Find where the given text appears and provide that cell's center as (X, Y) coordinate. 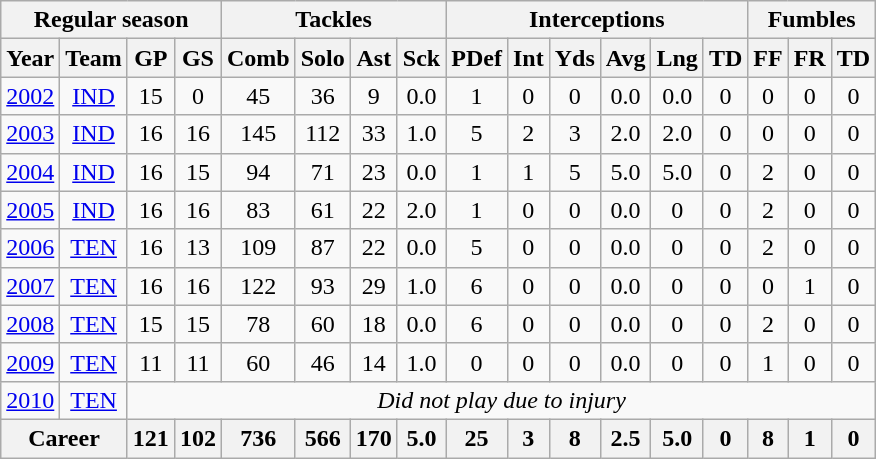
13 (198, 248)
Comb (258, 58)
Team (94, 58)
Did not play due to injury (501, 400)
46 (322, 362)
14 (374, 362)
83 (258, 210)
Career (64, 438)
71 (322, 172)
102 (198, 438)
2004 (30, 172)
FR (810, 58)
2003 (30, 134)
2008 (30, 324)
Solo (322, 58)
Yds (574, 58)
2002 (30, 96)
2007 (30, 286)
2.5 (626, 438)
78 (258, 324)
23 (374, 172)
121 (150, 438)
Fumbles (812, 20)
94 (258, 172)
GP (150, 58)
Lng (677, 58)
18 (374, 324)
Tackles (333, 20)
2006 (30, 248)
Interceptions (597, 20)
2010 (30, 400)
29 (374, 286)
FF (768, 58)
33 (374, 134)
PDef (477, 58)
109 (258, 248)
122 (258, 286)
Sck (421, 58)
87 (322, 248)
2009 (30, 362)
Avg (626, 58)
45 (258, 96)
2005 (30, 210)
9 (374, 96)
93 (322, 286)
Ast (374, 58)
Int (528, 58)
36 (322, 96)
GS (198, 58)
25 (477, 438)
736 (258, 438)
112 (322, 134)
566 (322, 438)
Year (30, 58)
145 (258, 134)
Regular season (112, 20)
61 (322, 210)
170 (374, 438)
